Return the (X, Y) coordinate for the center point of the cell that contains the specified text.  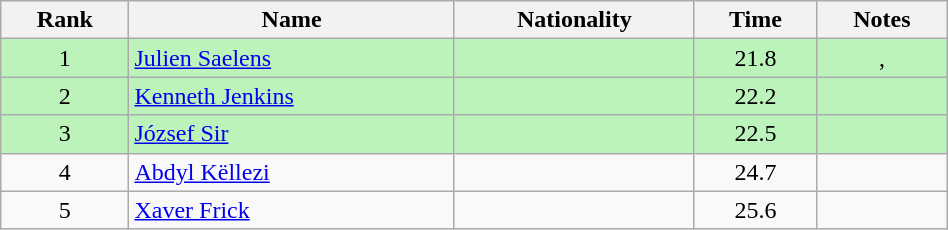
Notes (882, 20)
21.8 (755, 58)
Abdyl Këllezi (292, 172)
25.6 (755, 210)
22.2 (755, 96)
2 (65, 96)
4 (65, 172)
Rank (65, 20)
3 (65, 134)
Name (292, 20)
Time (755, 20)
Julien Saelens (292, 58)
24.7 (755, 172)
Nationality (574, 20)
Kenneth Jenkins (292, 96)
1 (65, 58)
5 (65, 210)
, (882, 58)
Xaver Frick (292, 210)
22.5 (755, 134)
József Sir (292, 134)
